Return the [X, Y] coordinate for the center point of the cell that contains the specified text.  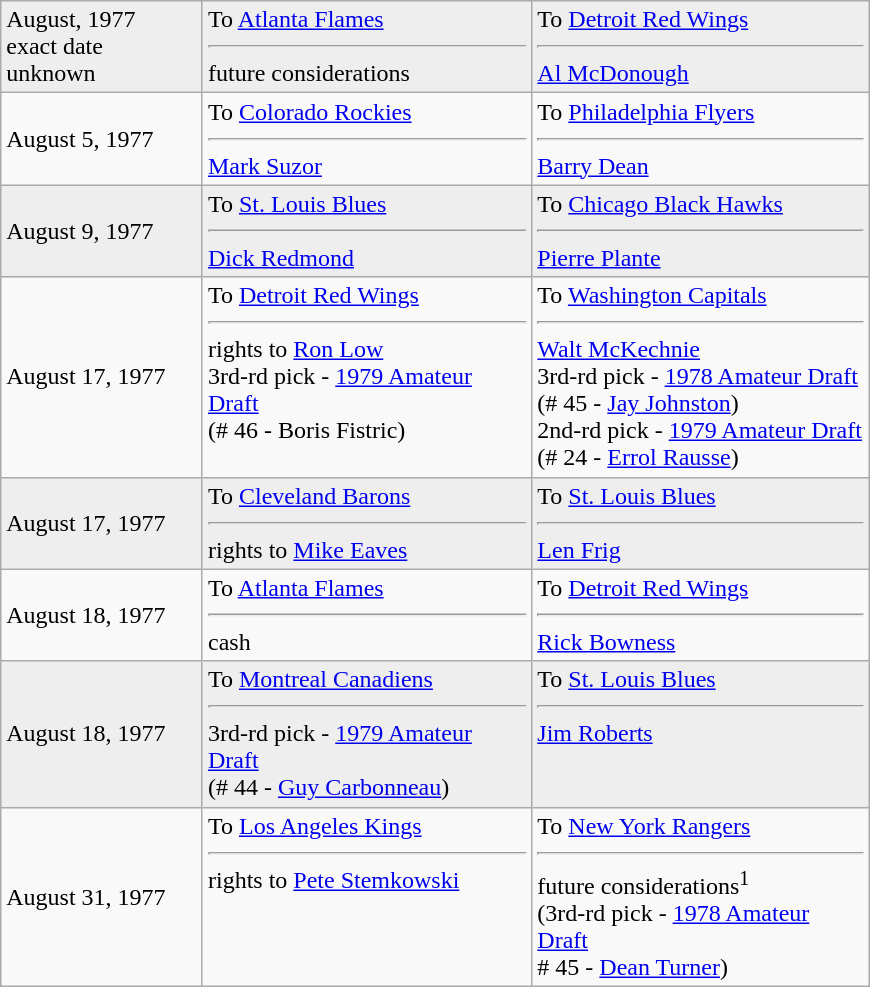
To St. Louis BluesJim Roberts [700, 734]
August 9, 1977 [102, 231]
To Los Angeles Kingsrights to Pete Stemkowski [366, 897]
To Chicago Black HawksPierre Plante [700, 231]
To St. Louis BluesDick Redmond [366, 231]
August 31, 1977 [102, 897]
August 5, 1977 [102, 139]
To Atlanta Flamesfuture considerations [366, 47]
To Detroit Red Wingsrights to Ron Low3rd-rd pick - 1979 Amateur Draft(# 46 - Boris Fistric) [366, 377]
To Philadelphia FlyersBarry Dean [700, 139]
To Cleveland Baronsrights to Mike Eaves [366, 523]
To St. Louis BluesLen Frig [700, 523]
To New York Rangersfuture considerations1(3rd-rd pick - 1978 Amateur Draft# 45 - Dean Turner) [700, 897]
To Colorado RockiesMark Suzor [366, 139]
To Atlanta Flamescash [366, 615]
To Montreal Canadiens3rd-rd pick - 1979 Amateur Draft(# 44 - Guy Carbonneau) [366, 734]
August, 1977exact date unknown [102, 47]
To Detroit Red WingsRick Bowness [700, 615]
To Detroit Red WingsAl McDonough [700, 47]
To Washington CapitalsWalt McKechnie3rd-rd pick - 1978 Amateur Draft(# 45 - Jay Johnston)2nd-rd pick - 1979 Amateur Draft(# 24 - Errol Rausse) [700, 377]
